Return (X, Y) of the center of cell containing provided text 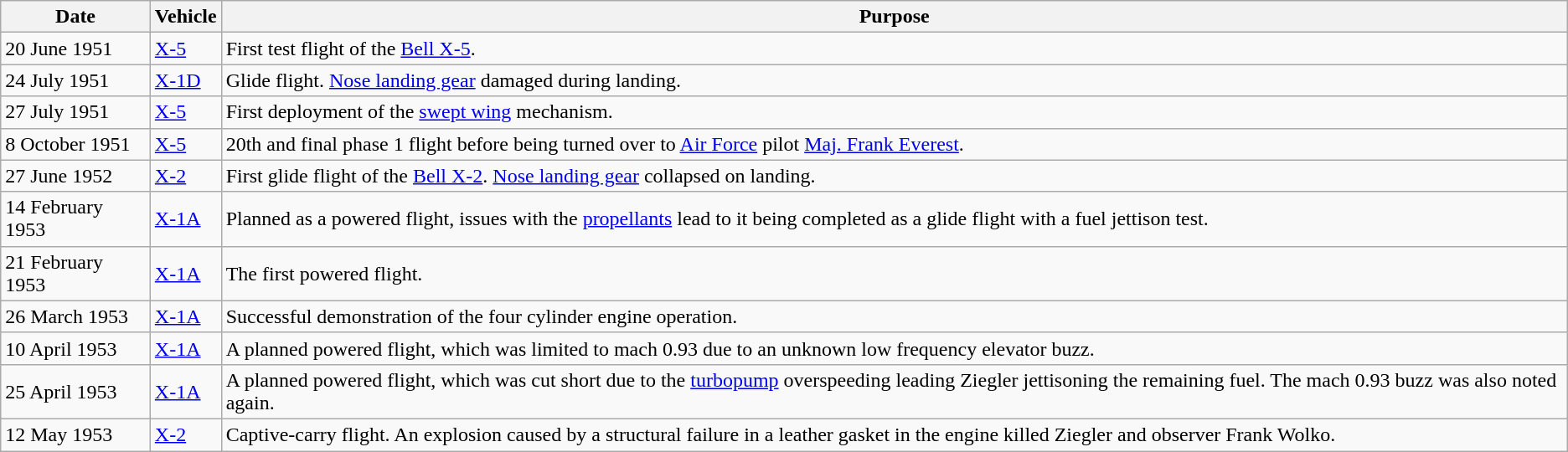
20 June 1951 (75, 49)
21 February 1953 (75, 273)
10 April 1953 (75, 348)
First deployment of the swept wing mechanism. (895, 112)
Successful demonstration of the four cylinder engine operation. (895, 316)
20th and final phase 1 flight before being turned over to Air Force pilot Maj. Frank Everest. (895, 144)
Vehicle (186, 17)
26 March 1953 (75, 316)
Planned as a powered flight, issues with the propellants lead to it being completed as a glide flight with a fuel jettison test. (895, 219)
X-1D (186, 80)
27 June 1952 (75, 176)
First test flight of the Bell X-5. (895, 49)
A planned powered flight, which was limited to mach 0.93 due to an unknown low frequency elevator buzz. (895, 348)
Captive-carry flight. An explosion caused by a structural failure in a leather gasket in the engine killed Ziegler and observer Frank Wolko. (895, 434)
8 October 1951 (75, 144)
27 July 1951 (75, 112)
The first powered flight. (895, 273)
12 May 1953 (75, 434)
14 February 1953 (75, 219)
Purpose (895, 17)
25 April 1953 (75, 392)
Glide flight. Nose landing gear damaged during landing. (895, 80)
First glide flight of the Bell X-2. Nose landing gear collapsed on landing. (895, 176)
24 July 1951 (75, 80)
Date (75, 17)
